Pinpoint the cell where the given text exists, returning its (x, y) midpoint coordinate. 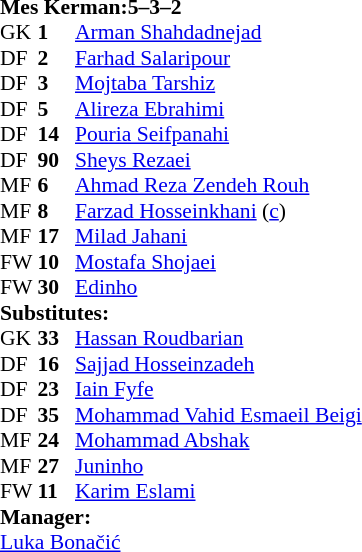
8 (57, 211)
Manager: (181, 517)
27 (57, 466)
24 (57, 441)
Farzad Hosseinkhani (c) (218, 211)
35 (57, 415)
Alireza Ebrahimi (218, 109)
90 (57, 160)
Mostafa Shojaei (218, 262)
1 (57, 33)
5 (57, 109)
23 (57, 389)
11 (57, 491)
Milad Jahani (218, 237)
Sajjad Hosseinzadeh (218, 364)
6 (57, 185)
3 (57, 83)
Mohammad Vahid Esmaeil Beigi (218, 415)
Substitutes: (181, 313)
Juninho (218, 466)
Mohammad Abshak (218, 441)
Farhad Salaripour (218, 58)
2 (57, 58)
Karim Eslami (218, 491)
Mojtaba Tarshiz (218, 83)
Sheys Rezaei (218, 160)
Iain Fyfe (218, 389)
Hassan Roudbarian (218, 339)
Pouria Seifpanahi (218, 135)
17 (57, 237)
14 (57, 135)
16 (57, 364)
Ahmad Reza Zendeh Rouh (218, 185)
33 (57, 339)
Edinho (218, 287)
30 (57, 287)
Arman Shahdadnejad (218, 33)
10 (57, 262)
